Pinpoint the cell where the given text exists, returning its (x, y) midpoint coordinate. 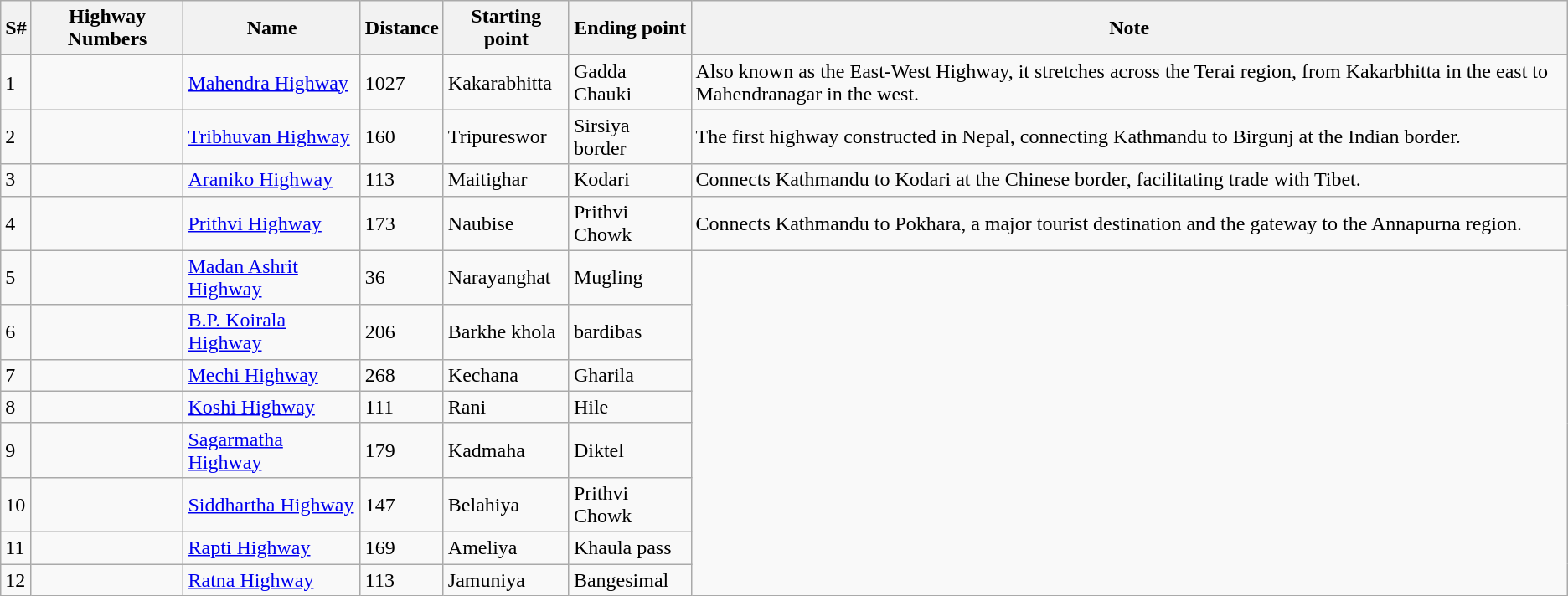
179 (402, 450)
Jamuniya (506, 580)
Madan Ashrit Highway (271, 278)
Tribhuvan Highway (271, 137)
Sirsiya border (630, 137)
Rani (506, 407)
Maitighar (506, 180)
Ratna Highway (271, 580)
6 (16, 331)
Bangesimal (630, 580)
169 (402, 547)
1027 (402, 82)
Narayanghat (506, 278)
Name (271, 28)
Note (1129, 28)
Khaula pass (630, 547)
Kakarabhitta (506, 82)
Prithvi Highway (271, 223)
160 (402, 137)
Hile (630, 407)
Gharila (630, 375)
12 (16, 580)
10 (16, 504)
3 (16, 180)
Kadmaha (506, 450)
1 (16, 82)
Kechana (506, 375)
Highway Numbers (107, 28)
Mugling (630, 278)
Koshi Highway (271, 407)
The first highway constructed in Nepal, connecting Kathmandu to Birgunj at the Indian border. (1129, 137)
Belahiya (506, 504)
Ameliya (506, 547)
36 (402, 278)
7 (16, 375)
11 (16, 547)
147 (402, 504)
2 (16, 137)
Gadda Chauki (630, 82)
Connects Kathmandu to Kodari at the Chinese border, facilitating trade with Tibet. (1129, 180)
Connects Kathmandu to Pokhara, a major tourist destination and the gateway to the Annapurna region. (1129, 223)
Naubise (506, 223)
Siddhartha Highway (271, 504)
S# (16, 28)
bardibas (630, 331)
B.P. Koirala Highway (271, 331)
Starting point (506, 28)
Barkhe khola (506, 331)
9 (16, 450)
8 (16, 407)
Kodari (630, 180)
Mahendra Highway (271, 82)
Sagarmatha Highway (271, 450)
Distance (402, 28)
Araniko Highway (271, 180)
206 (402, 331)
Diktel (630, 450)
173 (402, 223)
4 (16, 223)
Rapti Highway (271, 547)
111 (402, 407)
Mechi Highway (271, 375)
Also known as the East-West Highway, it stretches across the Terai region, from Kakarbhitta in the east to Mahendranagar in the west. (1129, 82)
Tripureswor (506, 137)
5 (16, 278)
268 (402, 375)
Ending point (630, 28)
